Return [X, Y] of the center of cell containing provided text 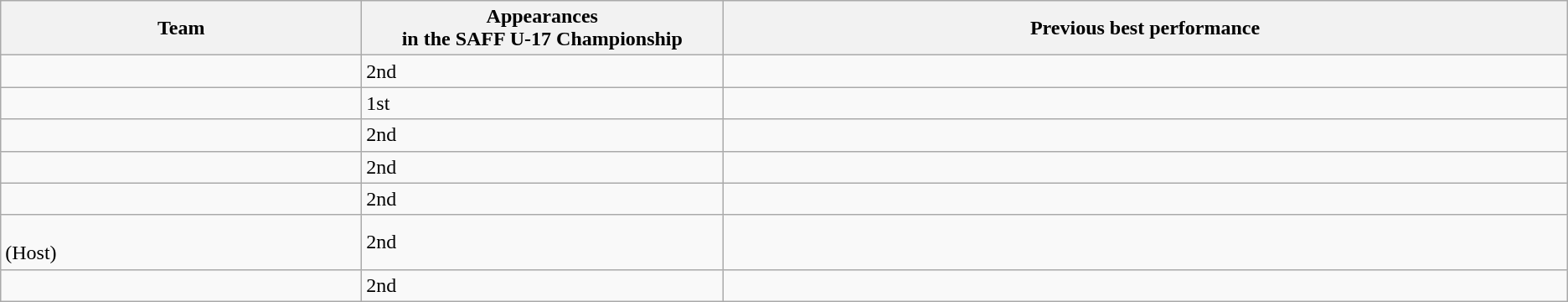
Appearances in the SAFF U-17 Championship [543, 29]
Previous best performance [1145, 29]
1st [543, 103]
(Host) [181, 242]
Team [181, 29]
